Provide the [x, y] coordinate of the cell's center where the given text is located.  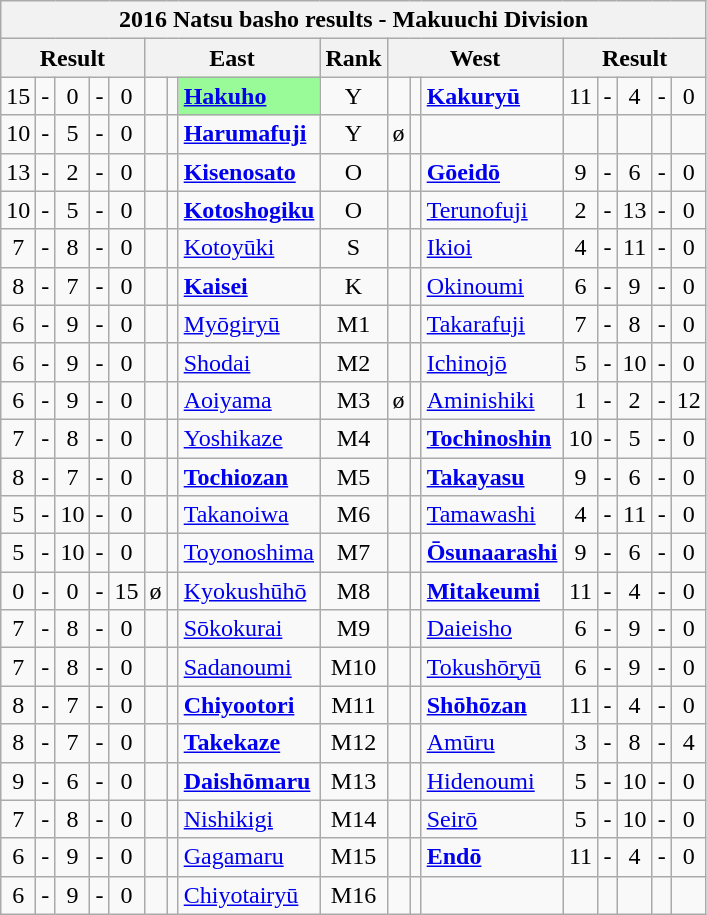
M5 [354, 477]
2016 Natsu basho results - Makuuchi Division [354, 20]
M8 [354, 591]
Ikioi [492, 248]
M15 [354, 857]
Rank [354, 58]
Takekaze [249, 743]
Ōsunaarashi [492, 553]
Ichinojō [492, 362]
Tamawashi [492, 515]
Chiyotairyū [249, 895]
M11 [354, 705]
Daieisho [492, 629]
Hidenoumi [492, 781]
12 [688, 400]
M14 [354, 819]
West [475, 58]
Takayasu [492, 477]
M13 [354, 781]
Mitakeumi [492, 591]
Okinoumi [492, 286]
M10 [354, 667]
Kotoshogiku [249, 210]
Sōkokurai [249, 629]
M2 [354, 362]
M4 [354, 438]
M1 [354, 324]
Seirō [492, 819]
Aminishiki [492, 400]
Tochiozan [249, 477]
Gagamaru [249, 857]
Kisenosato [249, 172]
Kaisei [249, 286]
Nishikigi [249, 819]
Tochinoshin [492, 438]
M9 [354, 629]
Terunofuji [492, 210]
Takanoiwa [249, 515]
Endō [492, 857]
Kyokushūhō [249, 591]
Tokushōryū [492, 667]
M12 [354, 743]
Kakuryū [492, 96]
Takarafuji [492, 324]
Shodai [249, 362]
Kotoyūki [249, 248]
M6 [354, 515]
Myōgiryū [249, 324]
K [354, 286]
Daishōmaru [249, 781]
Shōhōzan [492, 705]
Hakuho [249, 96]
Amūru [492, 743]
M7 [354, 553]
1 [580, 400]
Harumafuji [249, 134]
Gōeidō [492, 172]
East [232, 58]
M3 [354, 400]
Chiyootori [249, 705]
3 [580, 743]
Aoiyama [249, 400]
Sadanoumi [249, 667]
Yoshikaze [249, 438]
Toyonoshima [249, 553]
S [354, 248]
M16 [354, 895]
